Provide the (x, y) coordinate of the cell's center where the given text is located.  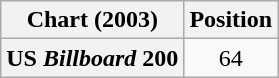
Chart (2003) (92, 20)
64 (231, 58)
Position (231, 20)
US Billboard 200 (92, 58)
